From the cell containing the given text, extract its center point as (X, Y) coordinate. 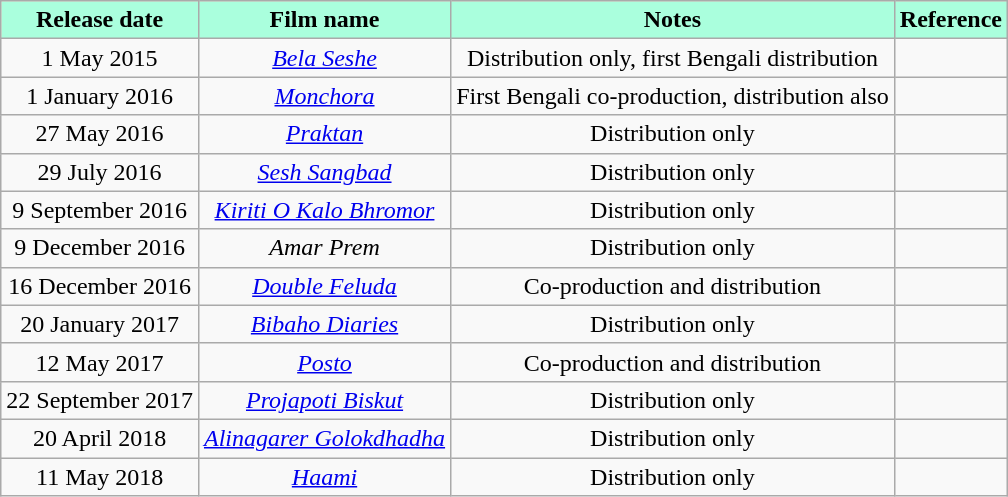
Alinagarer Golokdhadha (324, 438)
20 January 2017 (100, 324)
Amar Prem (324, 248)
Bibaho Diaries (324, 324)
12 May 2017 (100, 362)
20 April 2018 (100, 438)
Reference (950, 20)
Haami (324, 477)
Sesh Sangbad (324, 172)
Monchora (324, 96)
Bela Seshe (324, 58)
Film name (324, 20)
Notes (673, 20)
11 May 2018 (100, 477)
27 May 2016 (100, 134)
29 July 2016 (100, 172)
Praktan (324, 134)
First Bengali co-production, distribution also (673, 96)
Projapoti Biskut (324, 400)
Double Feluda (324, 286)
9 September 2016 (100, 210)
1 January 2016 (100, 96)
1 May 2015 (100, 58)
Release date (100, 20)
22 September 2017 (100, 400)
Distribution only, first Bengali distribution (673, 58)
16 December 2016 (100, 286)
Posto (324, 362)
Kiriti O Kalo Bhromor (324, 210)
9 December 2016 (100, 248)
